Output the [x, y] coordinate of the center of the cell containing the given text.  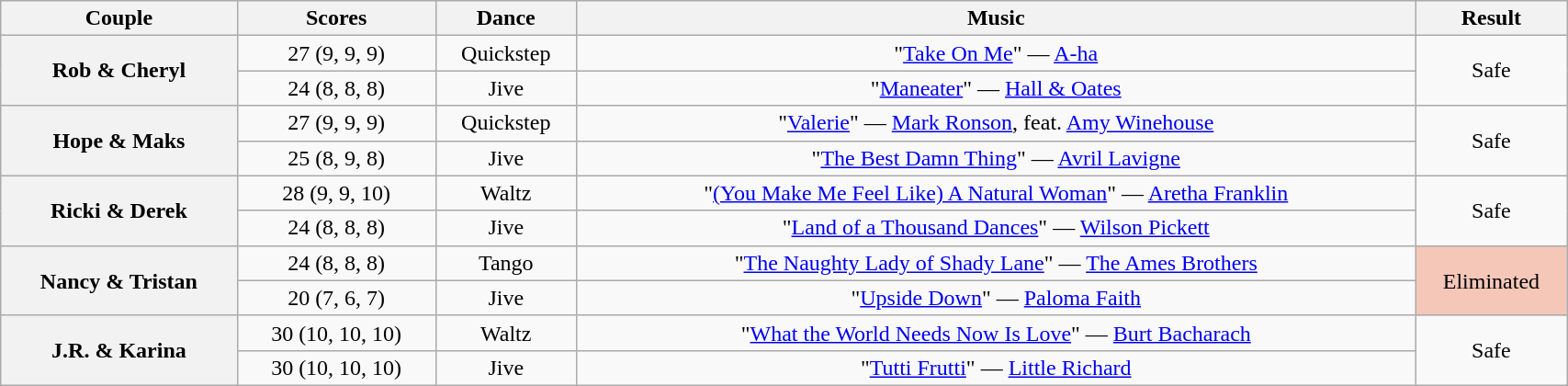
"The Naughty Lady of Shady Lane" — The Ames Brothers [996, 263]
Scores [336, 18]
J.R. & Karina [119, 350]
"Land of a Thousand Dances" — Wilson Pickett [996, 228]
20 (7, 6, 7) [336, 298]
"What the World Needs Now Is Love" — Burt Bacharach [996, 333]
Dance [505, 18]
Nancy & Tristan [119, 280]
"Maneater" — Hall & Oates [996, 88]
"Upside Down" — Paloma Faith [996, 298]
Result [1491, 18]
Music [996, 18]
Tango [505, 263]
Hope & Maks [119, 141]
"(You Make Me Feel Like) A Natural Woman" — Aretha Franklin [996, 193]
28 (9, 9, 10) [336, 193]
"Valerie" — Mark Ronson, feat. Amy Winehouse [996, 123]
25 (8, 9, 8) [336, 158]
Eliminated [1491, 280]
"The Best Damn Thing" — Avril Lavigne [996, 158]
Rob & Cheryl [119, 71]
"Take On Me" — A-ha [996, 53]
Ricki & Derek [119, 210]
Couple [119, 18]
"Tutti Frutti" — Little Richard [996, 368]
